Pinpoint the cell where the given text exists, returning its [x, y] midpoint coordinate. 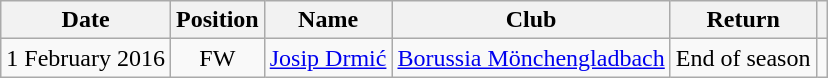
Date [86, 20]
Club [531, 20]
Position [217, 20]
Borussia Mönchengladbach [531, 58]
Josip Drmić [328, 58]
1 February 2016 [86, 58]
Return [743, 20]
End of season [743, 58]
FW [217, 58]
Name [328, 20]
